Detect which cell encompasses the target text, then output its (x, y) center coordinate. 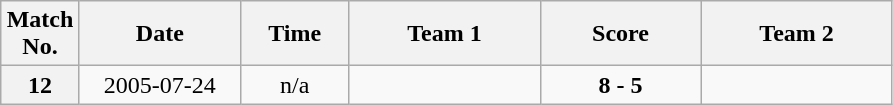
Score (620, 34)
12 (40, 85)
Team 2 (796, 34)
n/a (294, 85)
Time (294, 34)
8 - 5 (620, 85)
Match No. (40, 34)
Date (160, 34)
Team 1 (444, 34)
2005-07-24 (160, 85)
